Search for the cell housing the specified text and yield its (X, Y) center coordinate. 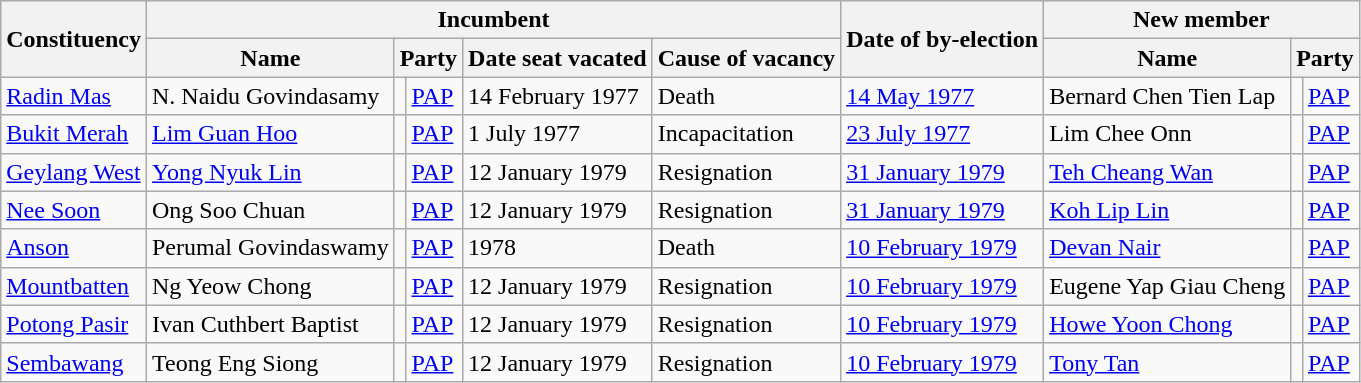
Potong Pasir (74, 324)
Cause of vacancy (746, 58)
Bernard Chen Tien Lap (1168, 96)
Mountbatten (74, 286)
Ng Yeow Chong (270, 286)
Sembawang (74, 362)
Date seat vacated (558, 58)
Lim Guan Hoo (270, 134)
Constituency (74, 39)
N. Naidu Govindasamy (270, 96)
Teh Cheang Wan (1168, 172)
23 July 1977 (942, 134)
New member (1202, 20)
Date of by-election (942, 39)
1978 (558, 248)
Yong Nyuk Lin (270, 172)
Nee Soon (74, 210)
Devan Nair (1168, 248)
Eugene Yap Giau Cheng (1168, 286)
14 February 1977 (558, 96)
Lim Chee Onn (1168, 134)
Anson (74, 248)
Geylang West (74, 172)
Ivan Cuthbert Baptist (270, 324)
Teong Eng Siong (270, 362)
Perumal Govindaswamy (270, 248)
Tony Tan (1168, 362)
Howe Yoon Chong (1168, 324)
Incapacitation (746, 134)
14 May 1977 (942, 96)
Ong Soo Chuan (270, 210)
Bukit Merah (74, 134)
Koh Lip Lin (1168, 210)
1 July 1977 (558, 134)
Radin Mas (74, 96)
Incumbent (493, 20)
